From the cell containing the given text, extract its center point as [x, y] coordinate. 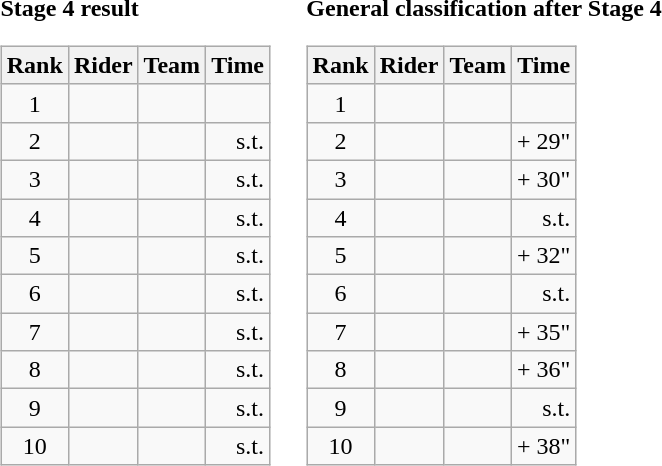
+ 38" [543, 446]
+ 36" [543, 370]
+ 30" [543, 179]
+ 35" [543, 332]
+ 32" [543, 256]
+ 29" [543, 141]
